Capture the cell that displays the provided text and extract its (X, Y) central coordinate. 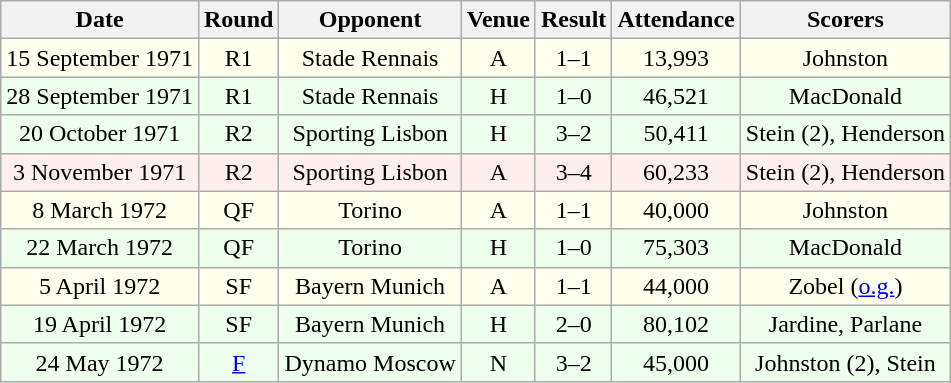
Attendance (676, 20)
24 May 1972 (100, 362)
13,993 (676, 58)
5 April 1972 (100, 286)
45,000 (676, 362)
Venue (498, 20)
Zobel (o.g.) (845, 286)
Johnston (2), Stein (845, 362)
3 November 1971 (100, 172)
N (498, 362)
60,233 (676, 172)
Round (238, 20)
46,521 (676, 96)
2–0 (573, 324)
8 March 1972 (100, 210)
Scorers (845, 20)
75,303 (676, 248)
80,102 (676, 324)
44,000 (676, 286)
50,411 (676, 134)
19 April 1972 (100, 324)
3–4 (573, 172)
28 September 1971 (100, 96)
40,000 (676, 210)
Result (573, 20)
20 October 1971 (100, 134)
Date (100, 20)
Jardine, Parlane (845, 324)
F (238, 362)
22 March 1972 (100, 248)
Opponent (370, 20)
Dynamo Moscow (370, 362)
15 September 1971 (100, 58)
